Capture the cell that displays the provided text and extract its [X, Y] central coordinate. 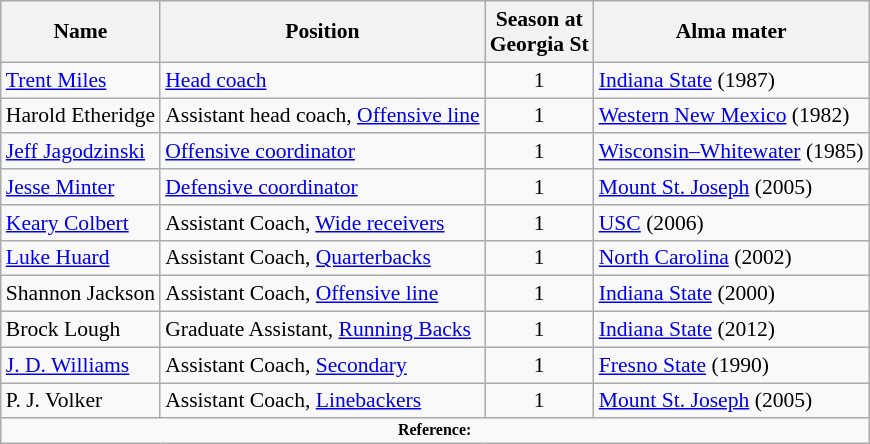
North Carolina (2002) [732, 258]
Trent Miles [80, 80]
Luke Huard [80, 258]
Graduate Assistant, Running Backs [322, 330]
J. D. Williams [80, 365]
Defensive coordinator [322, 187]
Assistant Coach, Offensive line [322, 294]
Assistant Coach, Secondary [322, 365]
Reference: [435, 431]
Brock Lough [80, 330]
Jeff Jagodzinski [80, 152]
Position [322, 32]
Western New Mexico (1982) [732, 116]
Keary Colbert [80, 223]
Harold Etheridge [80, 116]
P. J. Volker [80, 401]
Offensive coordinator [322, 152]
Assistant Coach, Quarterbacks [322, 258]
Indiana State (1987) [732, 80]
Shannon Jackson [80, 294]
Wisconsin–Whitewater (1985) [732, 152]
Assistant Coach, Wide receivers [322, 223]
Fresno State (1990) [732, 365]
Indiana State (2000) [732, 294]
USC (2006) [732, 223]
Season atGeorgia St [540, 32]
Assistant Coach, Linebackers [322, 401]
Head coach [322, 80]
Name [80, 32]
Indiana State (2012) [732, 330]
Jesse Minter [80, 187]
Alma mater [732, 32]
Assistant head coach, Offensive line [322, 116]
